From the cell containing the given text, extract its center point as [x, y] coordinate. 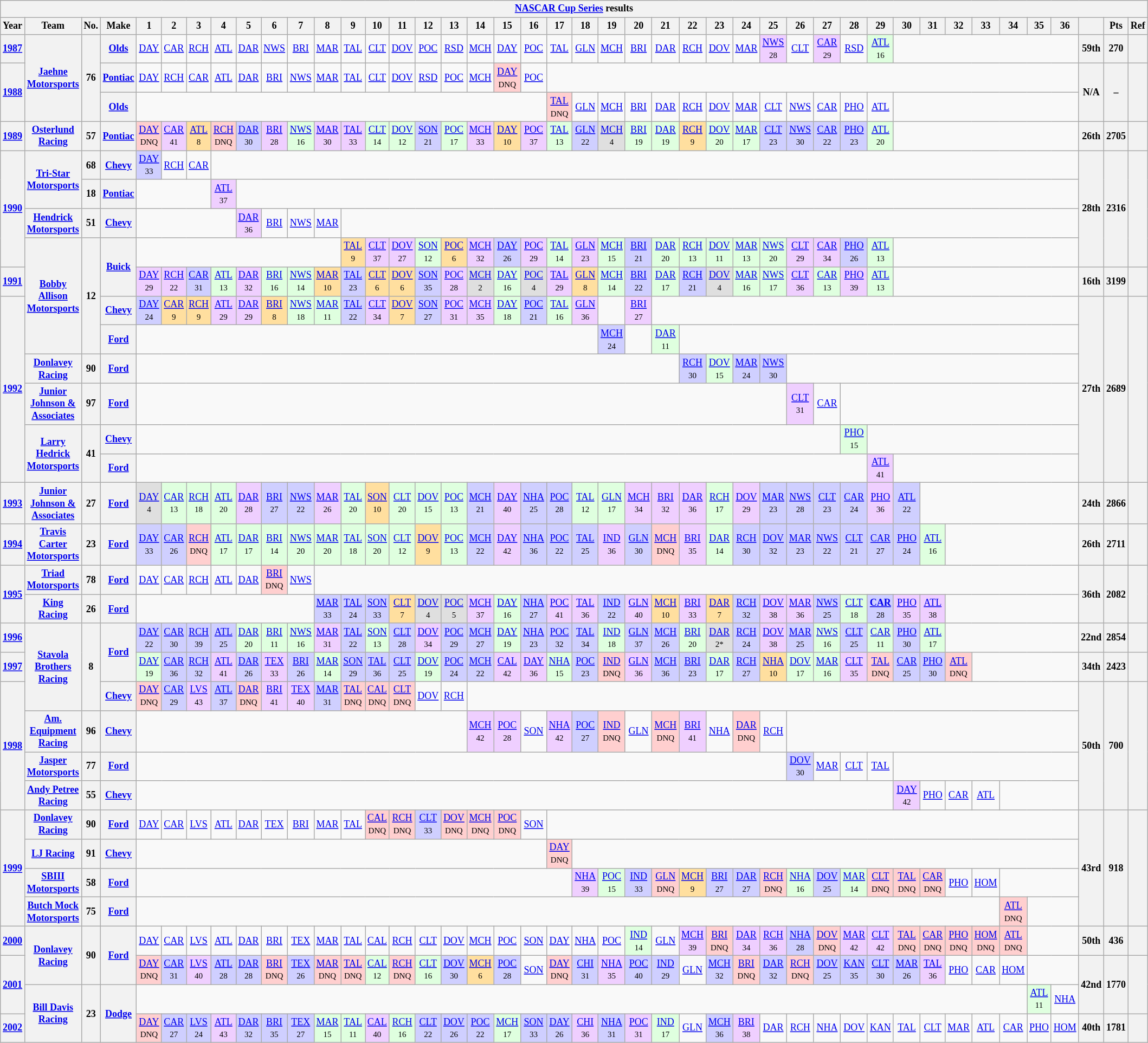
TAL11 [353, 1028]
MCH17 [507, 1028]
TEX27 [300, 1028]
ATL11 [1040, 999]
CAR30 [174, 638]
SON12 [428, 252]
NHA16 [800, 883]
CAR41 [174, 136]
DAR26 [248, 667]
2711 [1117, 545]
BRI32 [666, 503]
NASCAR Cup Series results [574, 9]
CAR22 [827, 136]
PHO39 [854, 281]
MAR25 [800, 638]
MCH2 [480, 281]
TAL33 [353, 136]
28 [854, 26]
DAR11 [666, 340]
DOV32 [773, 545]
POC21 [534, 310]
MCH39 [693, 941]
NHA31 [612, 1028]
NHA42 [559, 731]
700 [1117, 746]
IND29 [666, 970]
1994 [13, 545]
58 [91, 883]
CHI31 [585, 970]
1988 [13, 92]
PHO35 [907, 609]
POC23 [585, 667]
MCH34 [639, 503]
GLN23 [585, 252]
DOV6 [402, 281]
MAR30 [327, 136]
57 [91, 136]
CAR36 [174, 667]
IND22 [612, 609]
MCH21 [480, 503]
NHA15 [559, 667]
RCH18 [199, 503]
1998 [13, 746]
ATL29 [223, 310]
76 [91, 78]
2854 [1117, 638]
ATL8 [199, 136]
– [1117, 92]
CLT28 [402, 638]
5 [248, 26]
Year [13, 26]
GLN37 [639, 638]
TAL13 [559, 136]
42nd [1092, 984]
DOV9 [428, 545]
ATL28 [223, 970]
21 [666, 26]
IND14 [639, 941]
17 [559, 26]
CLT30 [880, 970]
77 [91, 767]
Stavola Brothers Racing [53, 666]
2316 [1117, 209]
SON35 [428, 281]
7 [300, 26]
NHA25 [534, 503]
MCH15 [612, 252]
SON21 [428, 136]
POC24 [454, 667]
BRI16 [274, 281]
POC6 [454, 252]
RCH16 [402, 1028]
CLT35 [854, 667]
POC40 [639, 970]
MAR36 [800, 609]
16 [534, 26]
1997 [13, 667]
Jasper Motorsports [53, 767]
16th [1092, 281]
PHO23 [854, 136]
36th [1092, 594]
BRI23 [693, 667]
KAN [880, 1028]
MAR24 [746, 368]
24th [1092, 503]
SON29 [353, 667]
28th [1092, 209]
40th [1092, 1028]
Hendrick Motorsports [53, 223]
MCH27 [480, 638]
RCH24 [746, 638]
PHO36 [880, 503]
97 [91, 404]
BRI8 [274, 310]
91 [91, 854]
59th [1092, 49]
GLNDNQ [666, 883]
Dodge [118, 1013]
IND18 [612, 638]
MCH6 [480, 970]
BRI20 [693, 638]
MCH33 [480, 136]
Jaehne Motorsports [53, 78]
RCH36 [773, 941]
DAR27 [746, 883]
N/A [1092, 92]
IND33 [639, 883]
2001 [13, 984]
BRI21 [639, 252]
TAL12 [585, 503]
GLN30 [639, 545]
DAY40 [507, 503]
No. [91, 26]
CLT6 [377, 281]
DOV12 [402, 136]
2 [174, 26]
25 [773, 26]
CAR28 [880, 609]
NHA27 [534, 609]
GLN40 [639, 609]
CAR24 [854, 503]
RCH27 [746, 667]
DAR30 [248, 136]
CLT7 [402, 609]
TAL9 [353, 252]
10 [377, 26]
CAR11 [880, 638]
2689 [1117, 389]
MAR17 [746, 136]
TAL16 [559, 310]
DAY18 [507, 310]
NHA36 [534, 545]
4 [223, 26]
1989 [13, 136]
68 [91, 165]
DAY36 [534, 667]
918 [1117, 868]
3199 [1117, 281]
15 [507, 26]
POC4 [534, 281]
MAR11 [327, 310]
TAL25 [585, 545]
ATL38 [933, 609]
LVS40 [199, 970]
DOV19 [428, 667]
POC15 [612, 883]
POCDNQ [507, 825]
Osterlund Racing [53, 136]
TEX40 [300, 696]
Travis Carter Motorsports [53, 545]
DAR2* [719, 638]
HOMDNQ [985, 941]
SON27 [428, 310]
31 [933, 26]
270 [1117, 49]
CLT33 [428, 825]
Tri-Star Motorsports [53, 180]
DOV34 [428, 638]
MCH26 [666, 638]
GLN8 [585, 281]
2705 [1117, 136]
Larry Hedrick Motorsports [53, 453]
2082 [1117, 594]
24 [746, 26]
CLT12 [402, 545]
Am. Equipment Racing [53, 731]
TAL29 [559, 281]
1770 [1117, 984]
DAY4 [149, 503]
ATL43 [223, 1028]
22nd [1092, 638]
55 [91, 795]
22 [693, 26]
1995 [13, 594]
SON20 [377, 545]
9 [353, 26]
34 [1014, 26]
96 [91, 731]
MCH10 [666, 609]
CLT18 [854, 609]
20 [639, 26]
CLT20 [402, 503]
DOV11 [719, 252]
MCH24 [612, 340]
DAR14 [719, 545]
POC32 [559, 638]
78 [91, 580]
1781 [1117, 1028]
TEX26 [300, 970]
30 [907, 26]
TAL24 [353, 609]
LVS24 [199, 1028]
TAL14 [559, 252]
DAY22 [149, 638]
CAL12 [377, 970]
NWS18 [300, 310]
POC5 [454, 609]
TEX33 [274, 667]
BRI26 [300, 667]
BRI28 [274, 136]
CLT21 [854, 545]
CLT16 [428, 970]
Andy Petree Racing [53, 795]
CLT31 [800, 404]
CAR9 [174, 310]
King Racing [53, 609]
TAL18 [353, 545]
MAR13 [746, 252]
CLT42 [880, 941]
41 [91, 453]
CAL [377, 941]
NHA35 [612, 970]
RCH17 [719, 503]
IND36 [612, 545]
1992 [13, 389]
1993 [13, 503]
MAR15 [327, 1028]
POC17 [454, 136]
DAR29 [248, 310]
DAY29 [149, 281]
RCH39 [199, 638]
RCH13 [693, 252]
NWS14 [300, 281]
CAR26 [174, 545]
CLT34 [377, 310]
RCH22 [174, 281]
RCH21 [693, 281]
34th [1092, 667]
33 [985, 26]
DAY10 [507, 136]
32 [959, 26]
Bobby Allison Motorsports [53, 296]
BRI38 [746, 1028]
CLT37 [377, 252]
SON13 [377, 638]
Buick [118, 267]
MAR42 [854, 941]
BRI33 [693, 609]
DAR7 [719, 609]
PHO24 [907, 545]
43rd [1092, 868]
KAN35 [854, 970]
BRI11 [274, 638]
LVS43 [199, 696]
1 [149, 26]
TAL34 [585, 638]
1999 [13, 868]
27th [1092, 389]
35 [1040, 26]
2423 [1117, 667]
MAR10 [327, 281]
MCH35 [480, 310]
Triad Motorsports [53, 580]
DAY24 [149, 310]
GLN17 [612, 503]
2866 [1117, 503]
CAR25 [907, 667]
POC37 [534, 136]
MCH42 [480, 731]
75 [91, 912]
BRI22 [639, 281]
DOV17 [800, 667]
MAR33 [327, 609]
CAR34 [827, 252]
SON10 [377, 503]
NHA39 [585, 883]
CLT36 [800, 281]
TAL23 [353, 281]
NWS25 [827, 609]
2000 [13, 941]
DOV26 [454, 1028]
BRI14 [274, 545]
51 [91, 223]
2002 [13, 1028]
MCH37 [480, 609]
CLT29 [800, 252]
13 [454, 26]
POC27 [585, 731]
DOV20 [719, 136]
BRI19 [639, 136]
MCH4 [612, 136]
MAR20 [327, 545]
CLT14 [377, 136]
1987 [13, 49]
Butch Mock Motorsports [53, 912]
Bill Davis Racing [53, 1013]
ATL22 [907, 503]
TAL20 [353, 503]
DOV29 [746, 503]
29 [880, 26]
1996 [13, 638]
Pts [1117, 26]
CAL40 [377, 1028]
PHO15 [854, 439]
1991 [13, 281]
19 [612, 26]
NHA28 [800, 941]
MCH14 [612, 281]
CLT22 [428, 1028]
CHI36 [585, 1028]
ATL25 [223, 638]
DAR34 [746, 941]
NHA23 [534, 638]
Make [118, 26]
NHA10 [773, 667]
NWS17 [773, 281]
6 [274, 26]
MCH9 [693, 883]
3 [199, 26]
11 [402, 26]
DAR19 [666, 136]
DOV7 [402, 310]
PHODNQ [959, 941]
1990 [13, 209]
DOV27 [402, 252]
14 [480, 26]
IND17 [666, 1028]
436 [1117, 941]
36 [1065, 26]
SBIII Motorsports [53, 883]
GLN22 [585, 136]
Team [53, 26]
PHO26 [854, 252]
CAL42 [507, 667]
MARDNQ [327, 970]
LJ Racing [53, 854]
POC41 [559, 609]
Ref [1138, 26]
